Extract the (x, y) coordinate from the center of the cell holding the provided text.  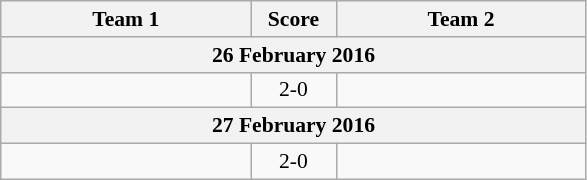
27 February 2016 (294, 126)
Team 1 (126, 19)
26 February 2016 (294, 55)
Team 2 (461, 19)
Score (294, 19)
